Scan for the cell matching the given text and deliver its [x, y] coordinate at center. 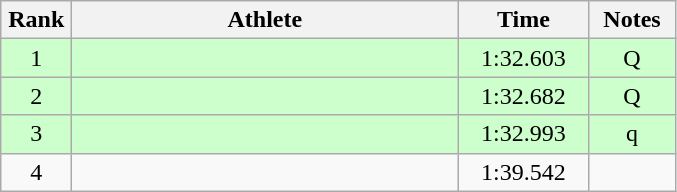
Athlete [265, 20]
q [632, 134]
4 [36, 172]
3 [36, 134]
1 [36, 58]
1:32.993 [524, 134]
Rank [36, 20]
2 [36, 96]
Time [524, 20]
Notes [632, 20]
1:39.542 [524, 172]
1:32.603 [524, 58]
1:32.682 [524, 96]
